Locate the cell with the specified text and output its [X, Y] center coordinate. 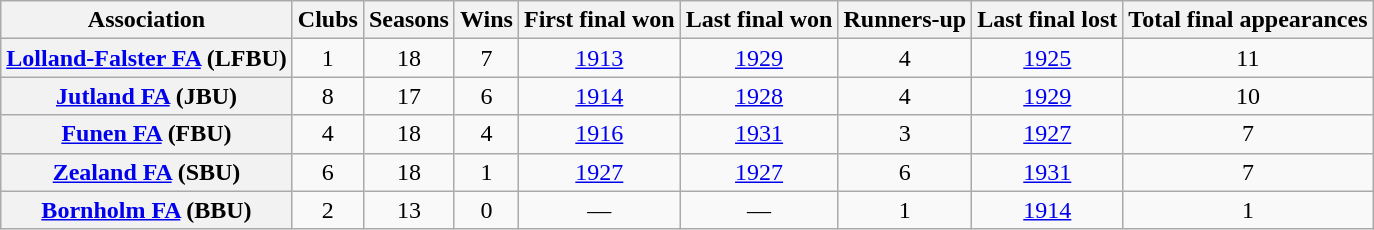
Seasons [408, 20]
1916 [599, 134]
Last final lost [1048, 20]
Wins [486, 20]
Clubs [328, 20]
8 [328, 96]
Funen FA (FBU) [147, 134]
11 [1248, 58]
1928 [759, 96]
10 [1248, 96]
3 [905, 134]
First final won [599, 20]
Lolland-Falster FA (LFBU) [147, 58]
13 [408, 210]
Association [147, 20]
Jutland FA (JBU) [147, 96]
1925 [1048, 58]
Total final appearances [1248, 20]
0 [486, 210]
17 [408, 96]
2 [328, 210]
Last final won [759, 20]
Bornholm FA (BBU) [147, 210]
Runners-up [905, 20]
Zealand FA (SBU) [147, 172]
1913 [599, 58]
